Pinpoint the cell where the given text exists, returning its [X, Y] midpoint coordinate. 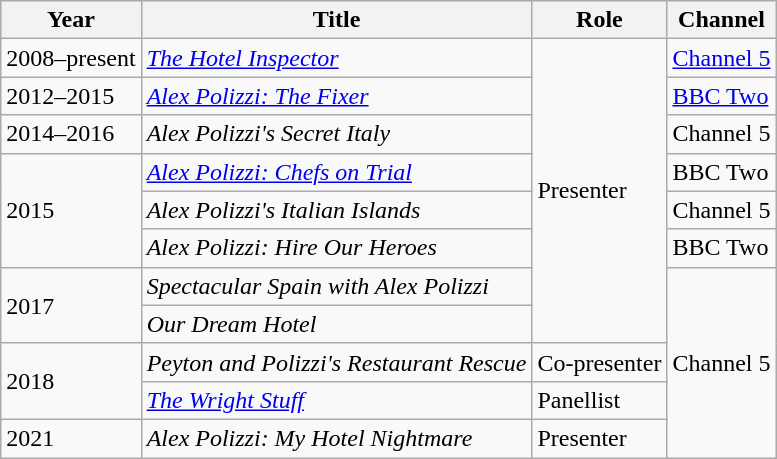
Year [71, 20]
Alex Polizzi: My Hotel Nightmare [336, 438]
2018 [71, 381]
Alex Polizzi's Secret Italy [336, 134]
2015 [71, 210]
Alex Polizzi: Hire Our Heroes [336, 248]
Title [336, 20]
The Wright Stuff [336, 400]
Spectacular Spain with Alex Polizzi [336, 286]
Panellist [600, 400]
2017 [71, 305]
Alex Polizzi: The Fixer [336, 96]
The Hotel Inspector [336, 58]
2008–present [71, 58]
Channel [722, 20]
Peyton and Polizzi's Restaurant Rescue [336, 362]
Co-presenter [600, 362]
Role [600, 20]
Alex Polizzi: Chefs on Trial [336, 172]
Our Dream Hotel [336, 324]
Alex Polizzi's Italian Islands [336, 210]
2021 [71, 438]
2014–2016 [71, 134]
2012–2015 [71, 96]
